Extract the (X, Y) coordinate from the center of the cell holding the provided text.  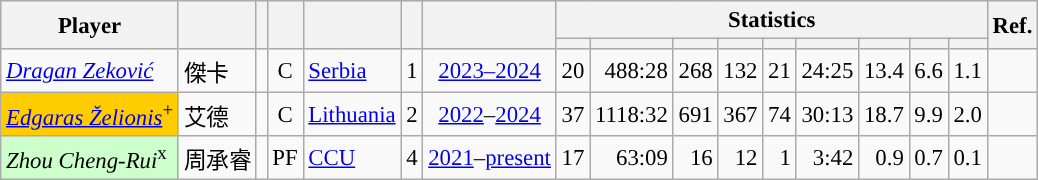
0.9 (884, 158)
6.6 (928, 71)
24:25 (828, 71)
4 (412, 158)
Serbia (352, 71)
17 (572, 158)
691 (696, 115)
Ref. (1012, 25)
CCU (352, 158)
2022–2024 (490, 115)
2.0 (968, 115)
Dragan Zeković (90, 71)
傑卡 (217, 71)
Edgaras Želionis+ (90, 115)
13.4 (884, 71)
Lithuania (352, 115)
74 (780, 115)
268 (696, 71)
12 (740, 158)
20 (572, 71)
2 (412, 115)
Zhou Cheng-Ruix (90, 158)
37 (572, 115)
21 (780, 71)
488:28 (632, 71)
63:09 (632, 158)
3:42 (828, 158)
367 (740, 115)
16 (696, 158)
2021–present (490, 158)
周承睿 (217, 158)
132 (740, 71)
9.9 (928, 115)
PF (285, 158)
18.7 (884, 115)
艾德 (217, 115)
1118:32 (632, 115)
1.1 (968, 71)
Statistics (772, 20)
30:13 (828, 115)
0.1 (968, 158)
0.7 (928, 158)
2023–2024 (490, 71)
Player (90, 25)
